Extract the (x, y) coordinate from the center of the cell holding the provided text.  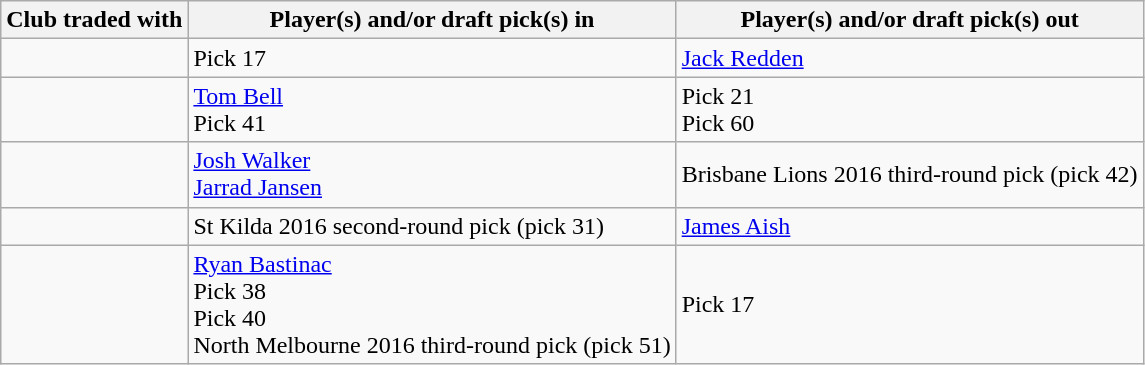
Jack Redden (910, 58)
James Aish (910, 226)
St Kilda 2016 second-round pick (pick 31) (432, 226)
Ryan BastinacPick 38Pick 40North Melbourne 2016 third-round pick (pick 51) (432, 304)
Pick 21Pick 60 (910, 110)
Club traded with (94, 20)
Josh WalkerJarrad Jansen (432, 174)
Brisbane Lions 2016 third-round pick (pick 42) (910, 174)
Tom BellPick 41 (432, 110)
Player(s) and/or draft pick(s) out (910, 20)
Player(s) and/or draft pick(s) in (432, 20)
